Locate the cell with the specified text and output its [X, Y] center coordinate. 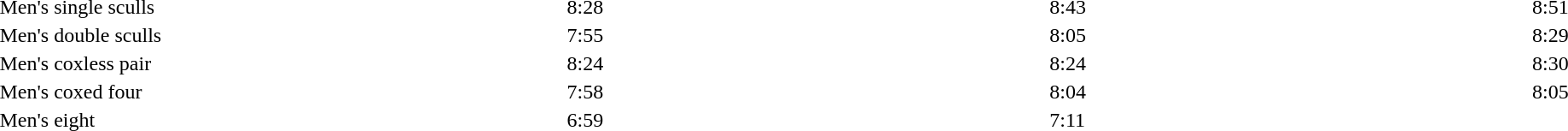
7:58 [606, 92]
8:04 [1089, 92]
8:05 [1089, 35]
7:55 [606, 35]
